Determine the (x, y) coordinate at the center of the cell enclosing the given text.  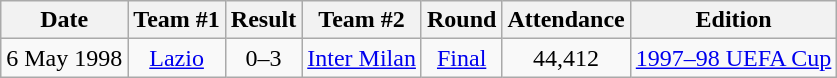
Round (461, 20)
Date (64, 20)
Team #2 (362, 20)
Edition (734, 20)
Attendance (566, 20)
1997–98 UEFA Cup (734, 58)
44,412 (566, 58)
Inter Milan (362, 58)
0–3 (263, 58)
Final (461, 58)
Result (263, 20)
6 May 1998 (64, 58)
Lazio (177, 58)
Team #1 (177, 20)
